Find where the given text appears and provide that cell's center as (x, y) coordinate. 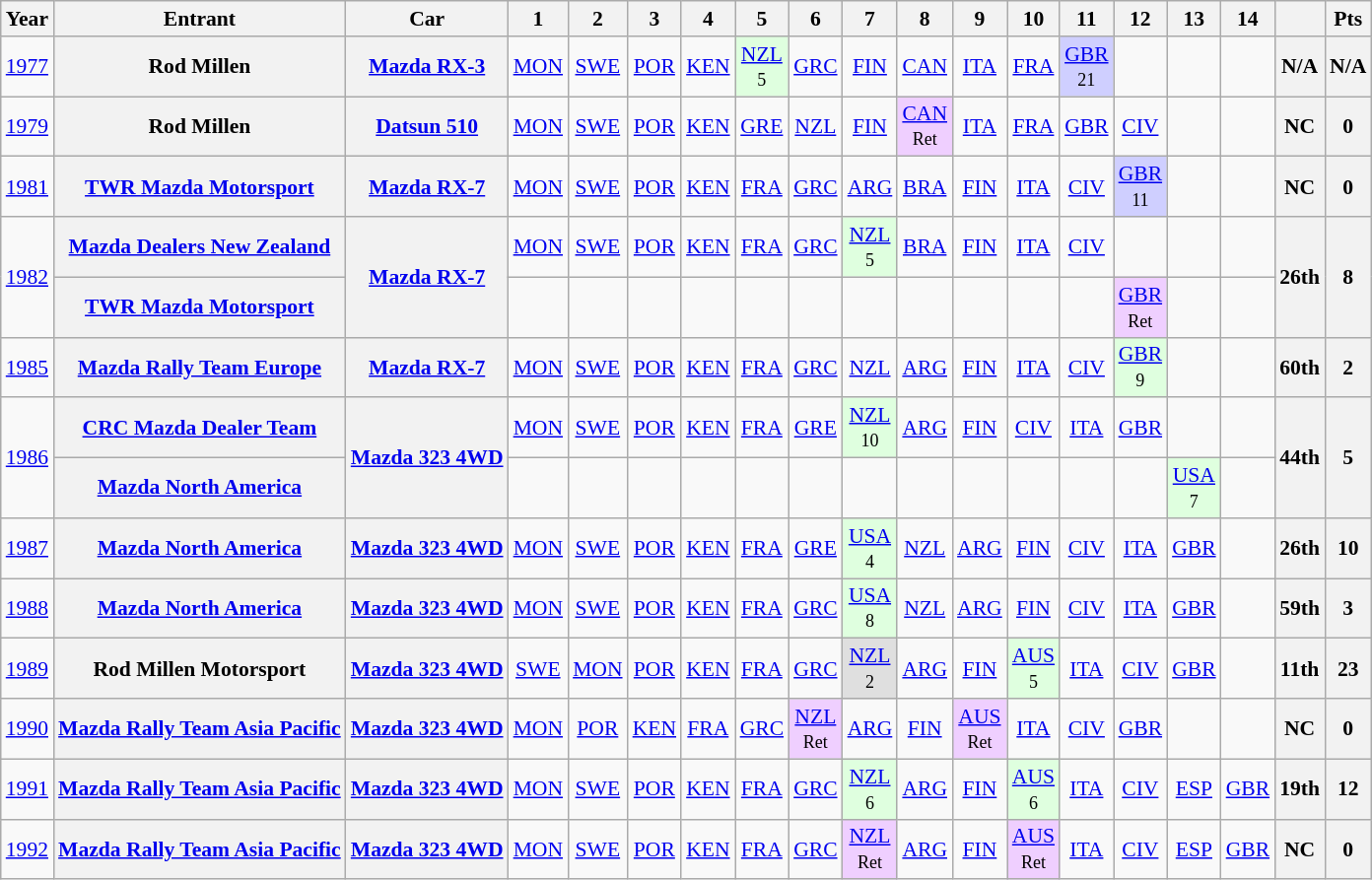
NZL2 (870, 668)
GBR11 (1141, 187)
CRC Mazda Dealer Team (199, 428)
1991 (28, 788)
13 (1195, 19)
1986 (28, 458)
GBRRet (1141, 307)
Mazda RX-3 (428, 67)
USA7 (1195, 489)
CANRet (925, 126)
AUS5 (1033, 668)
14 (1248, 19)
11th (1299, 668)
AUS6 (1033, 788)
Mazda Dealers New Zealand (199, 246)
CAN (925, 67)
Pts (1348, 19)
60th (1299, 367)
1990 (28, 729)
1987 (28, 548)
1981 (28, 187)
Entrant (199, 19)
USA8 (870, 609)
1992 (28, 849)
4 (708, 19)
11 (1086, 19)
NZL6 (870, 788)
GBR21 (1086, 67)
NZL10 (870, 428)
Mazda Rally Team Europe (199, 367)
23 (1348, 668)
GBR9 (1141, 367)
1977 (28, 67)
9 (980, 19)
Car (428, 19)
59th (1299, 609)
1 (538, 19)
Rod Millen Motorsport (199, 668)
1982 (28, 277)
19th (1299, 788)
1988 (28, 609)
1979 (28, 126)
Datsun 510 (428, 126)
USA4 (870, 548)
1989 (28, 668)
7 (870, 19)
Year (28, 19)
1985 (28, 367)
6 (816, 19)
44th (1299, 458)
